Determine the (x, y) coordinate at the center of the cell enclosing the given text.  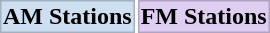
AM Stations (68, 16)
FM Stations (204, 16)
